Provide the [x, y] coordinate of the cell's center where the given text is located.  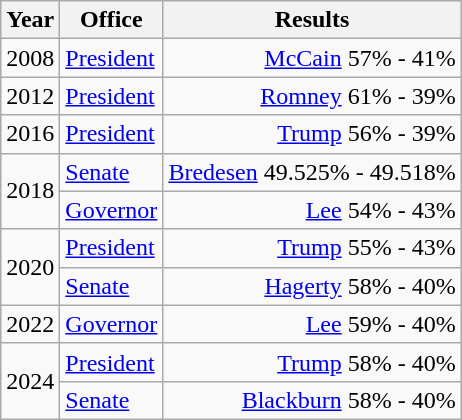
2018 [30, 191]
2024 [30, 381]
Office [112, 20]
2022 [30, 324]
Lee 54% - 43% [312, 210]
Lee 59% - 40% [312, 324]
Romney 61% - 39% [312, 96]
Trump 55% - 43% [312, 248]
Hagerty 58% - 40% [312, 286]
Bredesen 49.525% - 49.518% [312, 172]
Trump 56% - 39% [312, 134]
2008 [30, 58]
Results [312, 20]
McCain 57% - 41% [312, 58]
2020 [30, 267]
Trump 58% - 40% [312, 362]
Year [30, 20]
2016 [30, 134]
2012 [30, 96]
Blackburn 58% - 40% [312, 400]
